Detect which cell encompasses the target text, then output its [X, Y] center coordinate. 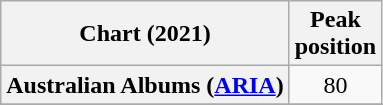
Chart (2021) [145, 34]
80 [335, 85]
Australian Albums (ARIA) [145, 85]
Peakposition [335, 34]
